Output the [X, Y] coordinate of the center of the cell containing the given text.  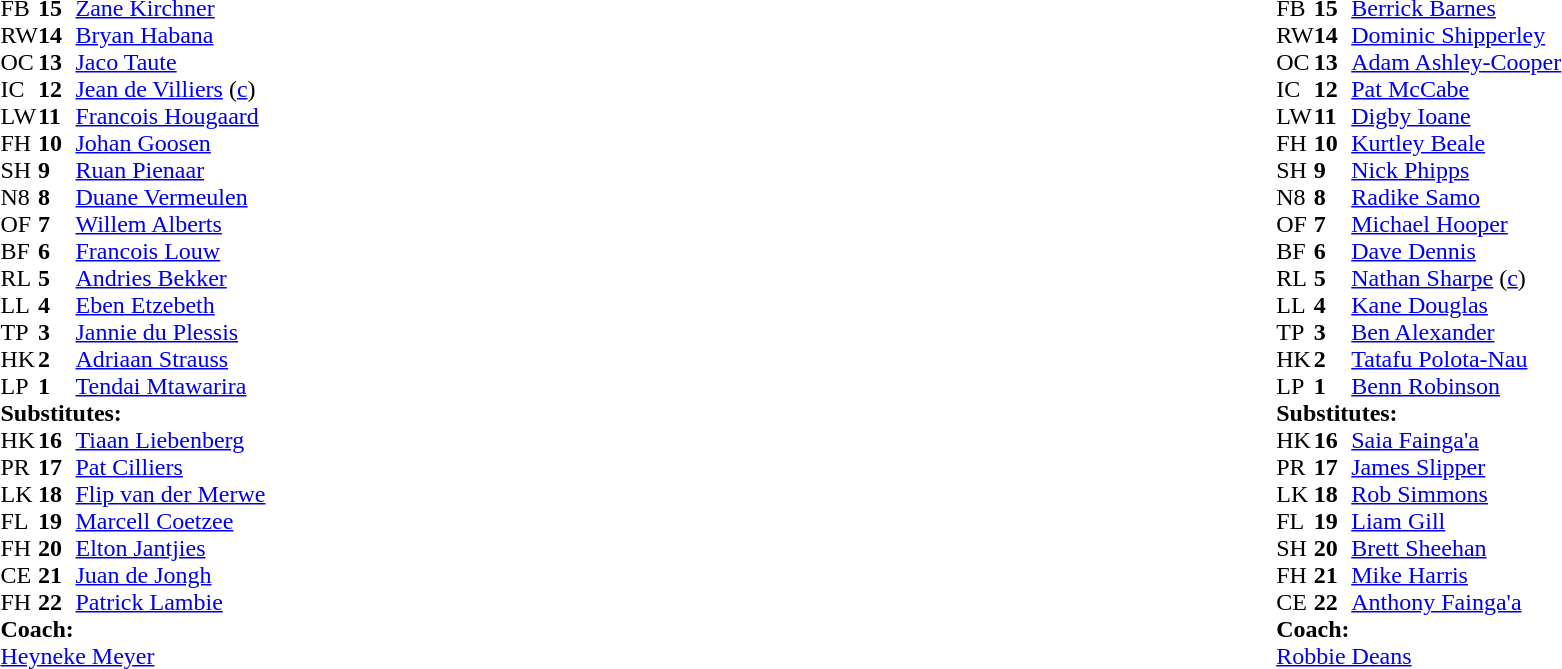
Kurtley Beale [1456, 144]
Dave Dennis [1456, 252]
Tatafu Polota-Nau [1456, 360]
Rob Simmons [1456, 494]
Heyneke Meyer [132, 656]
Adriaan Strauss [171, 360]
Ben Alexander [1456, 332]
Bryan Habana [171, 36]
Francois Louw [171, 252]
Tendai Mtawarira [171, 386]
Tiaan Liebenberg [171, 440]
Kane Douglas [1456, 306]
Robbie Deans [1418, 656]
Eben Etzebeth [171, 306]
Duane Vermeulen [171, 198]
Ruan Pienaar [171, 170]
Digby Ioane [1456, 116]
Flip van der Merwe [171, 494]
Pat McCabe [1456, 90]
Willem Alberts [171, 224]
Juan de Jongh [171, 576]
Adam Ashley-Cooper [1456, 62]
Liam Gill [1456, 522]
Dominic Shipperley [1456, 36]
Johan Goosen [171, 144]
Jean de Villiers (c) [171, 90]
Nick Phipps [1456, 170]
Benn Robinson [1456, 386]
Andries Bekker [171, 278]
Elton Jantjies [171, 548]
Jannie du Plessis [171, 332]
Saia Fainga'a [1456, 440]
Marcell Coetzee [171, 522]
Pat Cilliers [171, 468]
Anthony Fainga'a [1456, 602]
Jaco Taute [171, 62]
Brett Sheehan [1456, 548]
Mike Harris [1456, 576]
Francois Hougaard [171, 116]
Radike Samo [1456, 198]
Patrick Lambie [171, 602]
Nathan Sharpe (c) [1456, 278]
James Slipper [1456, 468]
Michael Hooper [1456, 224]
